Locate the cell with the specified text and output its (x, y) center coordinate. 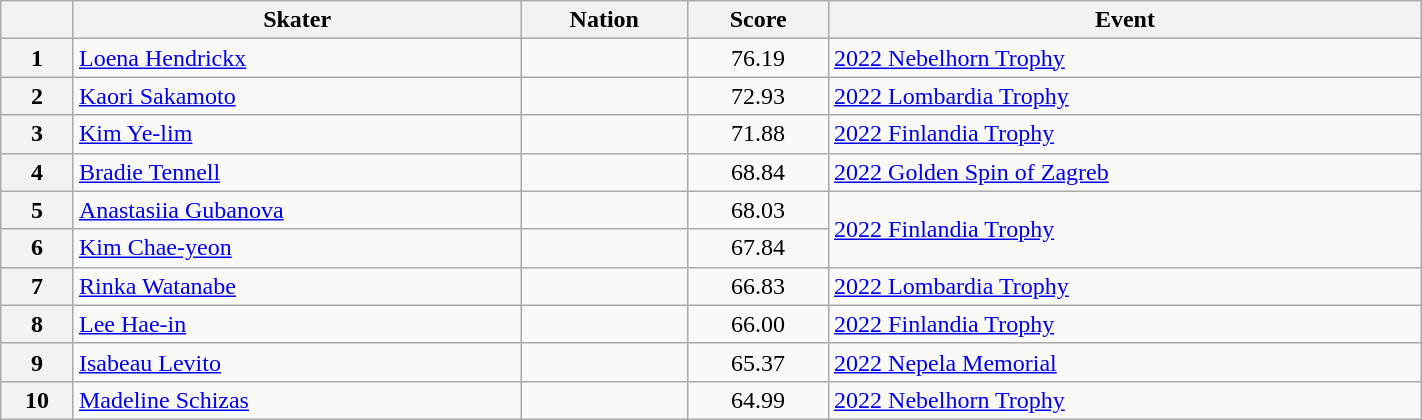
7 (38, 286)
6 (38, 248)
Rinka Watanabe (296, 286)
Nation (604, 20)
68.03 (758, 210)
Anastasiia Gubanova (296, 210)
Loena Hendrickx (296, 58)
Score (758, 20)
66.00 (758, 324)
Kim Ye-lim (296, 134)
8 (38, 324)
71.88 (758, 134)
Skater (296, 20)
68.84 (758, 172)
3 (38, 134)
65.37 (758, 362)
Madeline Schizas (296, 400)
2022 Nepela Memorial (1126, 362)
Lee Hae-in (296, 324)
10 (38, 400)
76.19 (758, 58)
Kaori Sakamoto (296, 96)
Event (1126, 20)
Kim Chae-yeon (296, 248)
9 (38, 362)
66.83 (758, 286)
4 (38, 172)
Bradie Tennell (296, 172)
Isabeau Levito (296, 362)
2022 Golden Spin of Zagreb (1126, 172)
67.84 (758, 248)
72.93 (758, 96)
1 (38, 58)
64.99 (758, 400)
2 (38, 96)
5 (38, 210)
